Locate the cell with the specified text and output its (X, Y) center coordinate. 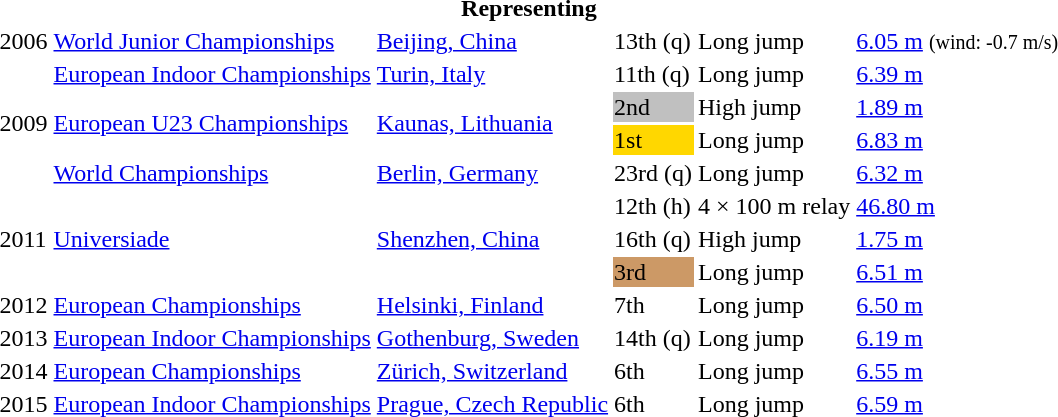
3rd (654, 272)
4 × 100 m relay (774, 206)
World Championships (212, 173)
2nd (654, 107)
Universiade (212, 239)
Helsinki, Finland (492, 305)
Turin, Italy (492, 74)
16th (q) (654, 239)
6th (654, 371)
7th (654, 305)
14th (q) (654, 338)
23rd (q) (654, 173)
World Junior Championships (212, 41)
11th (q) (654, 74)
1st (654, 140)
Kaunas, Lithuania (492, 124)
Gothenburg, Sweden (492, 338)
Shenzhen, China (492, 239)
Zürich, Switzerland (492, 371)
Berlin, Germany (492, 173)
12th (h) (654, 206)
European U23 Championships (212, 124)
Beijing, China (492, 41)
13th (q) (654, 41)
